Determine the [X, Y] coordinate at the center of the cell enclosing the given text.  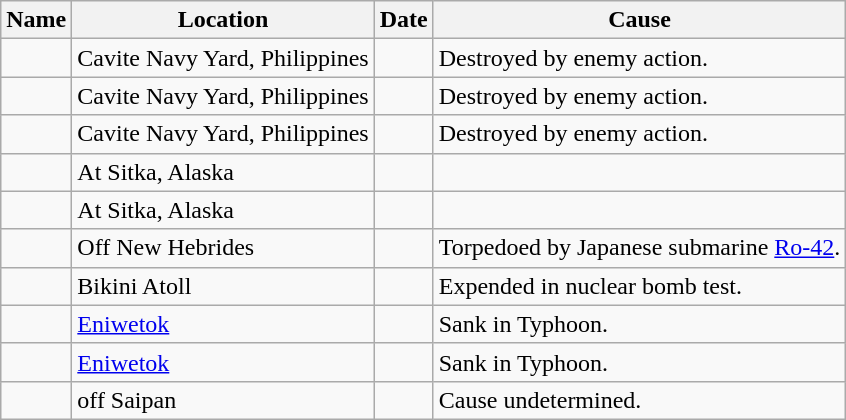
Date [404, 20]
Expended in nuclear bomb test. [640, 286]
Torpedoed by Japanese submarine Ro-42. [640, 248]
Name [36, 20]
Location [223, 20]
Off New Hebrides [223, 248]
Cause [640, 20]
off Saipan [223, 400]
Cause undetermined. [640, 400]
Bikini Atoll [223, 286]
